Scan for the cell matching the given text and deliver its (X, Y) coordinate at center. 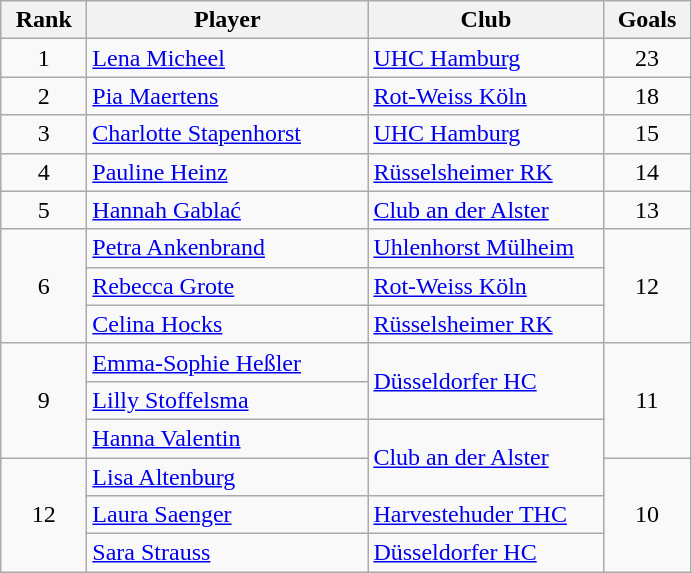
Lilly Stoffelsma (228, 400)
1 (44, 58)
Player (228, 20)
Hanna Valentin (228, 438)
5 (44, 210)
Club (486, 20)
11 (647, 400)
Uhlenhorst Mülheim (486, 248)
Pia Maertens (228, 96)
Hannah Gablać (228, 210)
Lisa Altenburg (228, 477)
Emma-Sophie Heßler (228, 362)
Pauline Heinz (228, 172)
23 (647, 58)
6 (44, 286)
Sara Strauss (228, 553)
Goals (647, 20)
3 (44, 134)
Rank (44, 20)
Harvestehuder THC (486, 515)
14 (647, 172)
Celina Hocks (228, 324)
Laura Saenger (228, 515)
4 (44, 172)
2 (44, 96)
13 (647, 210)
18 (647, 96)
9 (44, 400)
Lena Micheel (228, 58)
Charlotte Stapenhorst (228, 134)
15 (647, 134)
Petra Ankenbrand (228, 248)
10 (647, 515)
Rebecca Grote (228, 286)
